Detect which cell encompasses the target text, then output its (x, y) center coordinate. 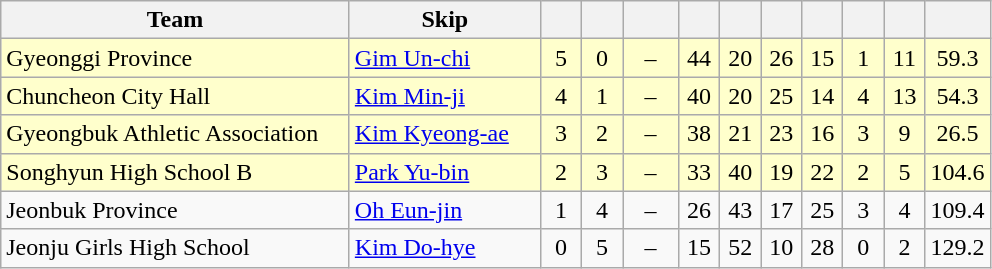
Oh Eun-jin (444, 210)
Gyeonggi Province (176, 58)
52 (740, 248)
Chuncheon City Hall (176, 96)
16 (822, 134)
11 (904, 58)
109.4 (958, 210)
19 (782, 172)
17 (782, 210)
13 (904, 96)
Kim Kyeong-ae (444, 134)
21 (740, 134)
26.5 (958, 134)
10 (782, 248)
Skip (444, 20)
9 (904, 134)
Kim Do-hye (444, 248)
104.6 (958, 172)
54.3 (958, 96)
129.2 (958, 248)
Jeonbuk Province (176, 210)
Songhyun High School B (176, 172)
33 (700, 172)
44 (700, 58)
14 (822, 96)
43 (740, 210)
Kim Min-ji (444, 96)
Park Yu-bin (444, 172)
59.3 (958, 58)
Jeonju Girls High School (176, 248)
38 (700, 134)
Team (176, 20)
Gyeongbuk Athletic Association (176, 134)
Gim Un-chi (444, 58)
23 (782, 134)
22 (822, 172)
28 (822, 248)
